Provide the [X, Y] coordinate of the cell's center where the given text is located.  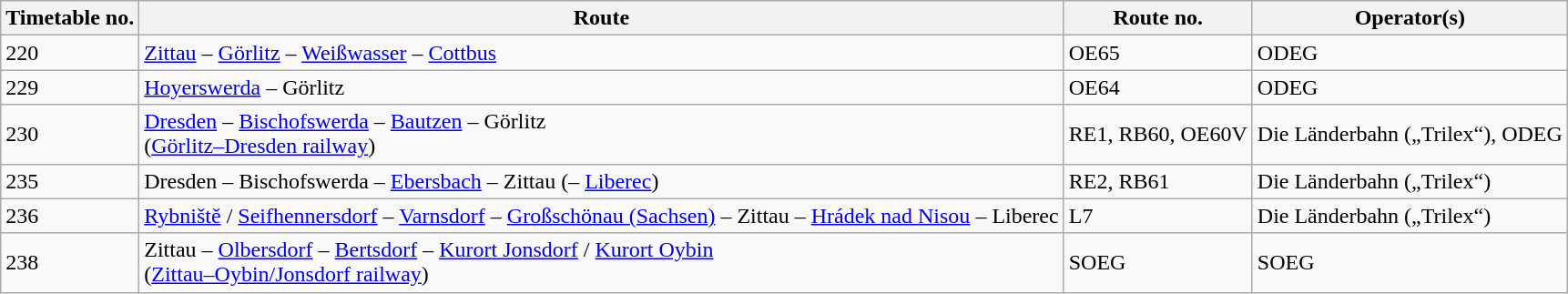
235 [70, 181]
RE2, RB61 [1158, 181]
238 [70, 262]
OE65 [1158, 53]
Route [601, 18]
RE1, RB60, OE60V [1158, 135]
OE64 [1158, 87]
Dresden – Bischofswerda – Ebersbach – Zittau (– Liberec) [601, 181]
Rybniště / Seifhennersdorf – Varnsdorf – Großschönau (Sachsen) – Zittau – Hrádek nad Nisou – Liberec [601, 216]
L7 [1158, 216]
Dresden – Bischofswerda – Bautzen – Görlitz (Görlitz–Dresden railway) [601, 135]
Operator(s) [1410, 18]
Route no. [1158, 18]
Hoyerswerda – Görlitz [601, 87]
236 [70, 216]
Die Länderbahn („Trilex“), ODEG [1410, 135]
220 [70, 53]
230 [70, 135]
Timetable no. [70, 18]
Zittau – Görlitz – Weißwasser – Cottbus [601, 53]
Zittau – Olbersdorf – Bertsdorf – Kurort Jonsdorf / Kurort Oybin (Zittau–Oybin/Jonsdorf railway) [601, 262]
229 [70, 87]
